Search for the cell housing the specified text and yield its [x, y] center coordinate. 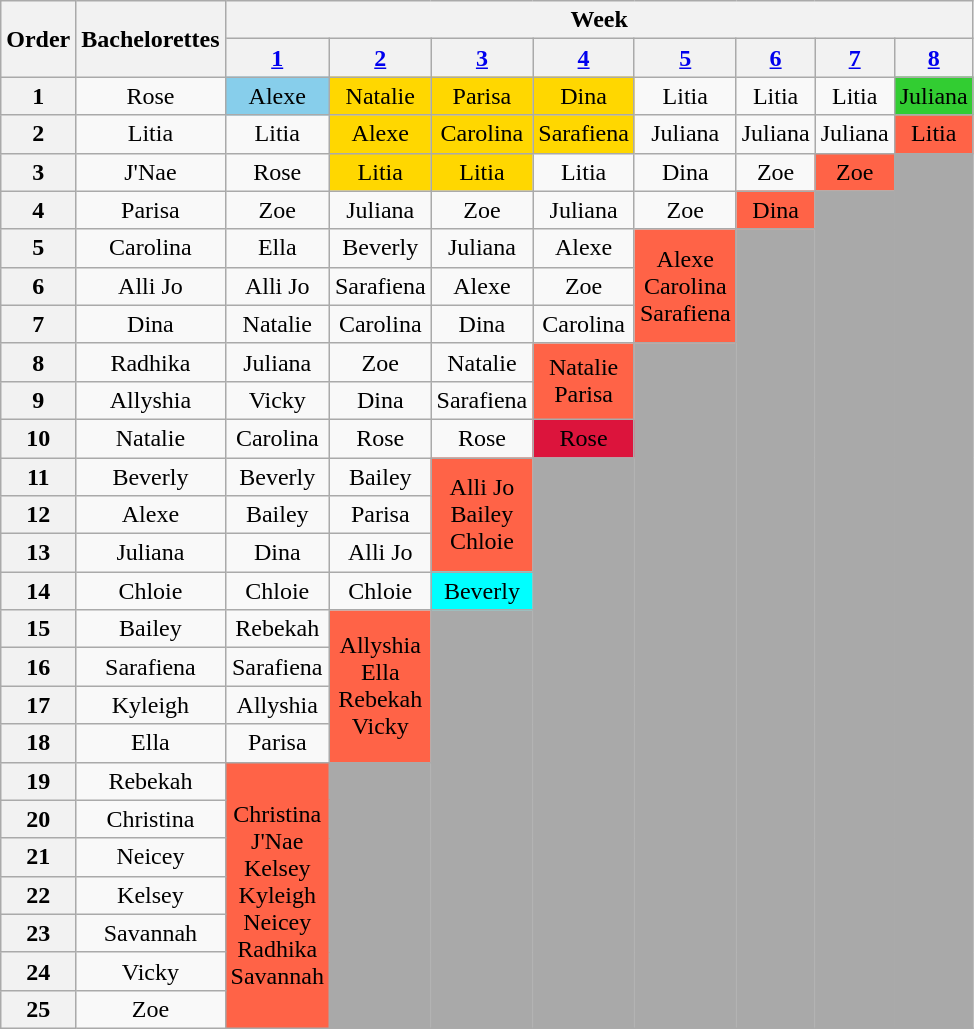
ChristinaJ'NaeKelseyKyleighNeiceyRadhikaSavannah [277, 895]
24 [38, 971]
9 [38, 400]
13 [38, 553]
Week [599, 20]
Neicey [150, 857]
AllyshiaEllaRebekahVicky [380, 686]
22 [38, 895]
Savannah [150, 933]
Bachelorettes [150, 39]
18 [38, 743]
NatalieParisa [584, 381]
19 [38, 781]
25 [38, 1009]
AlexeCarolinaSarafiena [685, 286]
21 [38, 857]
Order [38, 39]
Christina [150, 819]
Kyleigh [150, 705]
J'Nae [150, 172]
12 [38, 515]
20 [38, 819]
Radhika [150, 362]
15 [38, 629]
Kelsey [150, 895]
10 [38, 438]
16 [38, 667]
Alli JoBaileyChloie [482, 515]
14 [38, 591]
23 [38, 933]
11 [38, 477]
17 [38, 705]
